Pinpoint the cell where the given text exists, returning its (X, Y) midpoint coordinate. 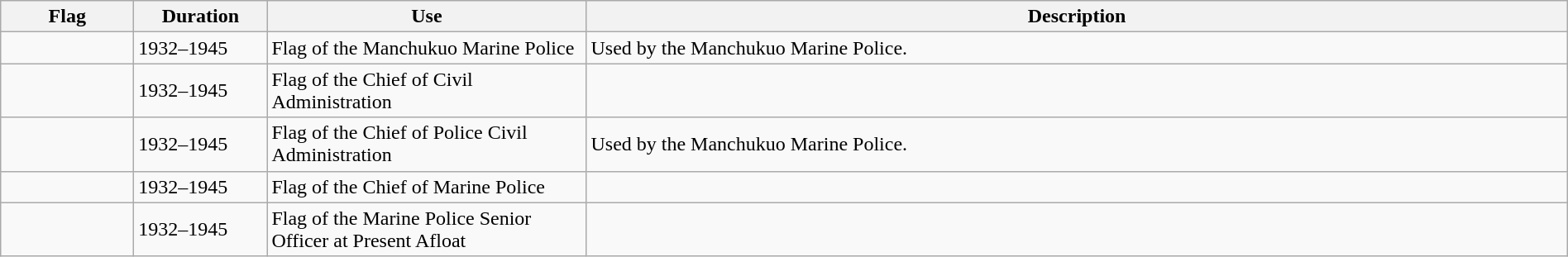
Flag of the Chief of Civil Administration (427, 91)
Use (427, 17)
Flag of the Chief of Marine Police (427, 187)
Flag (68, 17)
Flag of the Chief of Police Civil Administration (427, 144)
Duration (200, 17)
Flag of the Manchukuo Marine Police (427, 48)
Flag of the Marine Police Senior Officer at Present Afloat (427, 230)
Description (1077, 17)
